Output the (x, y) coordinate of the center of the cell containing the given text.  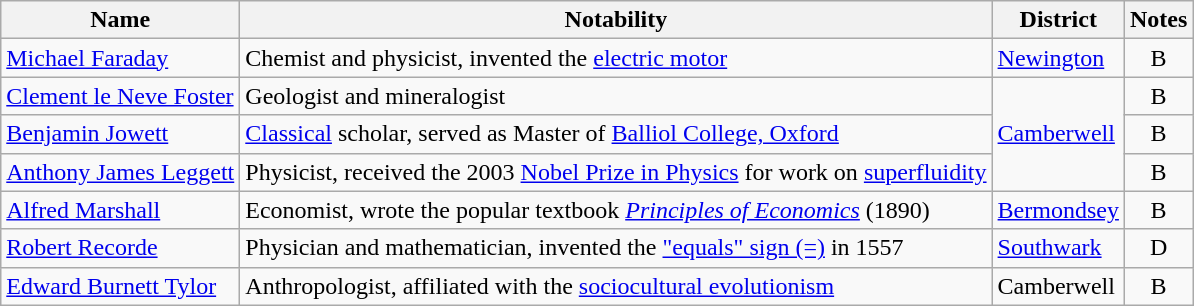
D (1158, 248)
Bermondsey (1058, 210)
Newington (1058, 58)
Benjamin Jowett (120, 134)
Name (120, 20)
Clement le Neve Foster (120, 96)
Physician and mathematician, invented the "equals" sign (=) in 1557 (616, 248)
Anthony James Leggett (120, 172)
Chemist and physicist, invented the electric motor (616, 58)
Classical scholar, served as Master of Balliol College, Oxford (616, 134)
Notes (1158, 20)
Alfred Marshall (120, 210)
Physicist, received the 2003 Nobel Prize in Physics for work on superfluidity (616, 172)
Michael Faraday (120, 58)
Anthropologist, affiliated with the sociocultural evolutionism (616, 286)
District (1058, 20)
Southwark (1058, 248)
Economist, wrote the popular textbook Principles of Economics (1890) (616, 210)
Geologist and mineralogist (616, 96)
Edward Burnett Tylor (120, 286)
Notability (616, 20)
Robert Recorde (120, 248)
